Determine the [X, Y] coordinate at the center of the cell enclosing the given text.  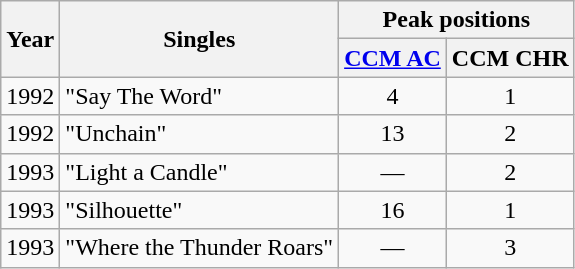
"Light a Candle" [200, 172]
Singles [200, 39]
3 [510, 248]
"Silhouette" [200, 210]
4 [393, 96]
CCM AC [393, 58]
"Where the Thunder Roars" [200, 248]
Peak positions [456, 20]
"Say The Word" [200, 96]
"Unchain" [200, 134]
CCM CHR [510, 58]
Year [30, 39]
16 [393, 210]
13 [393, 134]
